Extract the (X, Y) coordinate from the center of the cell holding the provided text.  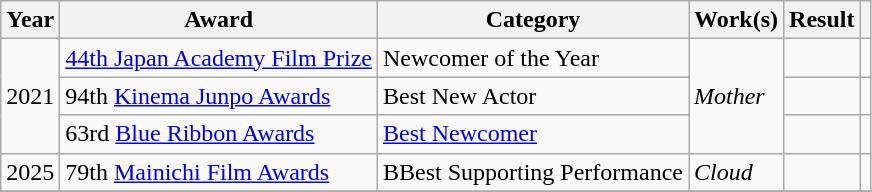
Mother (736, 96)
Cloud (736, 172)
Result (822, 20)
BBest Supporting Performance (532, 172)
Best New Actor (532, 96)
Year (30, 20)
Category (532, 20)
Best Newcomer (532, 134)
Newcomer of the Year (532, 58)
79th Mainichi Film Awards (219, 172)
Work(s) (736, 20)
2025 (30, 172)
94th Kinema Junpo Awards (219, 96)
44th Japan Academy Film Prize (219, 58)
63rd Blue Ribbon Awards (219, 134)
2021 (30, 96)
Award (219, 20)
